Return the (x, y) coordinate for the center point of the cell that contains the specified text.  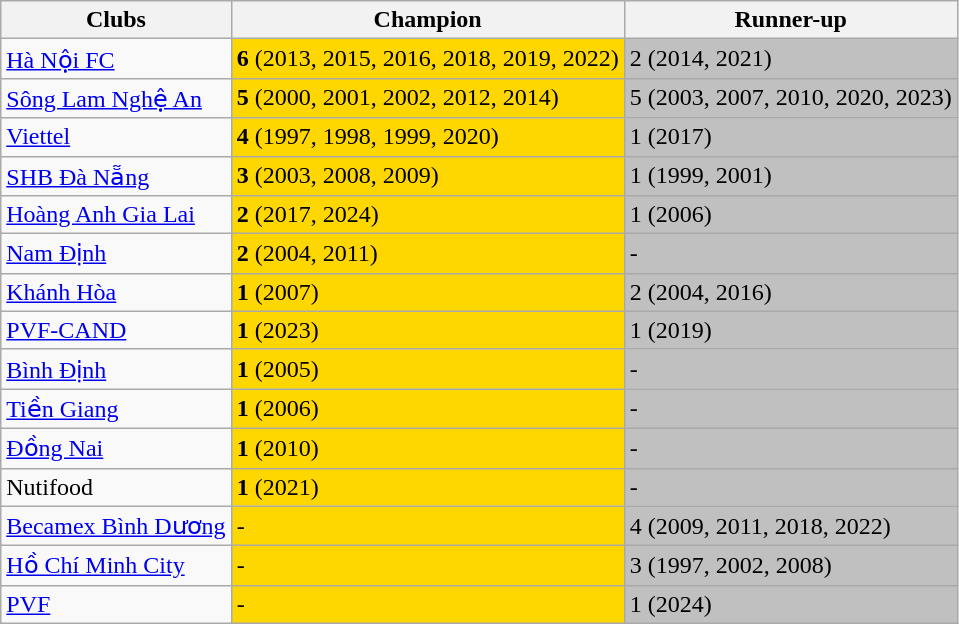
2 (2014, 2021) (790, 59)
Tiền Giang (116, 409)
2 (2004, 2016) (790, 292)
Hà Nội FC (116, 59)
1 (2005) (428, 369)
3 (2003, 2008, 2009) (428, 176)
Champion (428, 20)
5 (2003, 2007, 2010, 2020, 2023) (790, 98)
Viettel (116, 137)
Nutifood (116, 487)
6 (2013, 2015, 2016, 2018, 2019, 2022) (428, 59)
2 (2004, 2011) (428, 254)
Hồ Chí Minh City (116, 566)
SHB Đà Nẵng (116, 176)
3 (1997, 2002, 2008) (790, 566)
1 (2010) (428, 448)
1 (2023) (428, 330)
1 (2024) (790, 604)
Hoàng Anh Gia Lai (116, 215)
Clubs (116, 20)
Khánh Hòa (116, 292)
Runner-up (790, 20)
4 (1997, 1998, 1999, 2020) (428, 137)
Becamex Bình Dương (116, 526)
PVF (116, 604)
Nam Định (116, 254)
1 (2017) (790, 137)
2 (2017, 2024) (428, 215)
Bình Định (116, 369)
Đồng Nai (116, 448)
4 (2009, 2011, 2018, 2022) (790, 526)
PVF-CAND (116, 330)
1 (2021) (428, 487)
5 (2000, 2001, 2002, 2012, 2014) (428, 98)
Sông Lam Nghệ An (116, 98)
1 (2019) (790, 330)
1 (2007) (428, 292)
1 (1999, 2001) (790, 176)
